Capture the cell that displays the provided text and extract its (x, y) central coordinate. 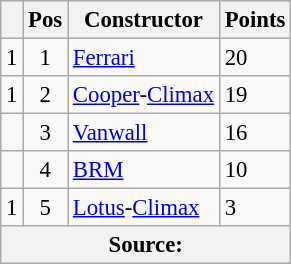
4 (46, 170)
BRM (144, 170)
10 (254, 170)
Ferrari (144, 58)
Cooper-Climax (144, 95)
Points (254, 20)
Constructor (144, 20)
5 (46, 208)
19 (254, 95)
Source: (146, 245)
2 (46, 95)
Vanwall (144, 133)
Pos (46, 20)
Lotus-Climax (144, 208)
16 (254, 133)
20 (254, 58)
